From the cell containing the given text, extract its center point as [X, Y] coordinate. 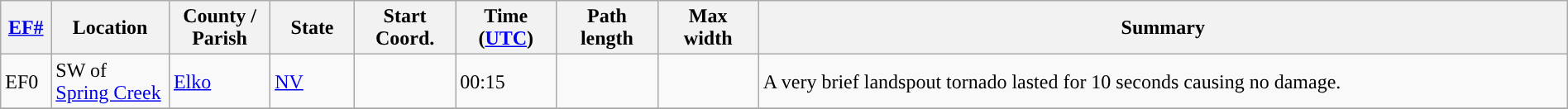
EF# [26, 28]
Path length [607, 28]
Location [111, 28]
00:15 [506, 81]
Time (UTC) [506, 28]
Summary [1163, 28]
A very brief landspout tornado lasted for 10 seconds causing no damage. [1163, 81]
State [313, 28]
Elko [219, 81]
County / Parish [219, 28]
Start Coord. [404, 28]
Max width [708, 28]
NV [313, 81]
EF0 [26, 81]
SW of Spring Creek [111, 81]
